Capture the cell that displays the provided text and extract its [X, Y] central coordinate. 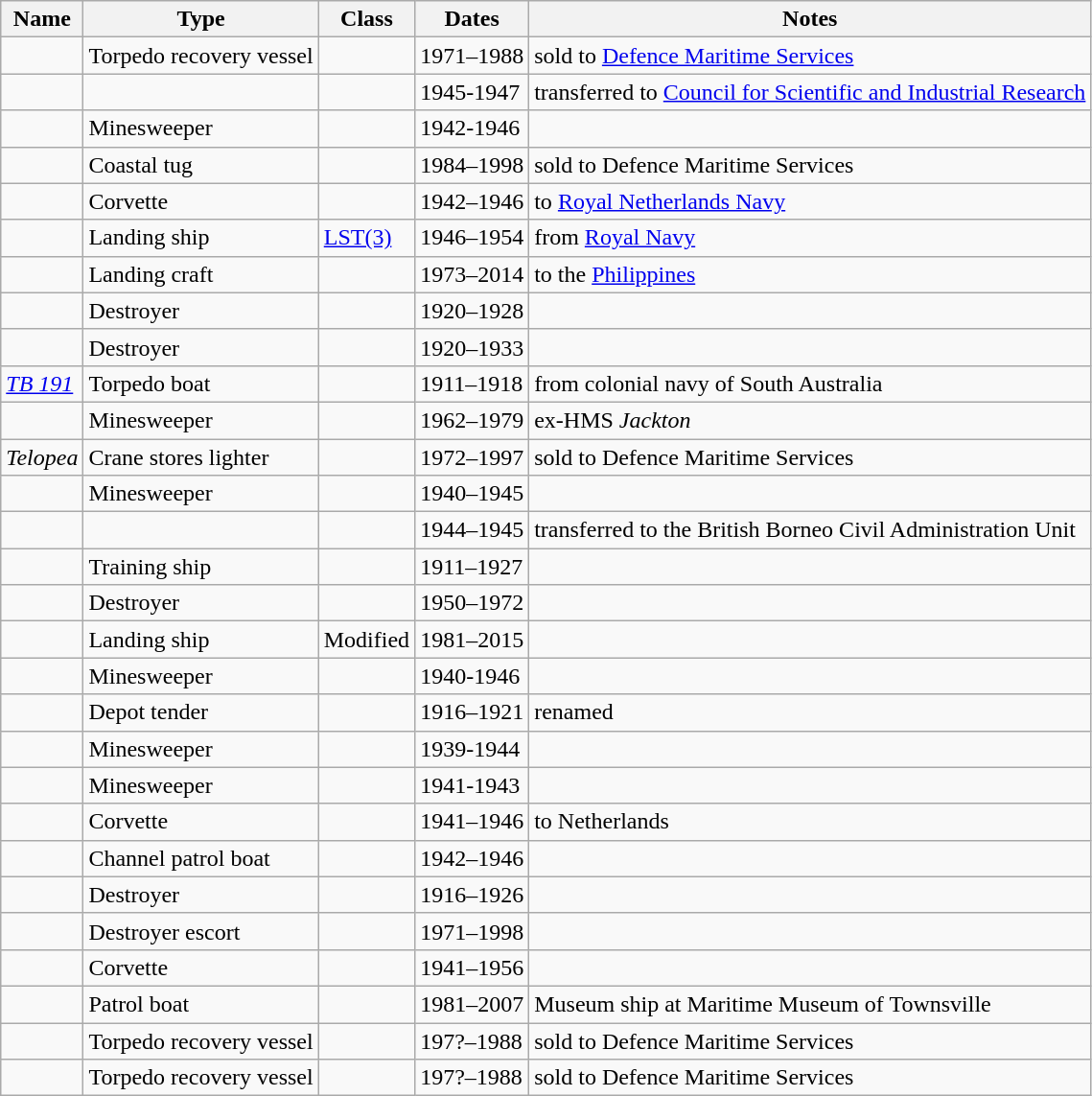
1971–1988 [472, 56]
Name [42, 19]
Telopea [42, 457]
1916–1921 [472, 712]
Dates [472, 19]
1944–1945 [472, 530]
Crane stores lighter [201, 457]
1971–1998 [472, 931]
transferred to Council for Scientific and Industrial Research [810, 92]
Channel patrol boat [201, 858]
Depot tender [201, 712]
1941–1956 [472, 968]
1939-1944 [472, 749]
1950–1972 [472, 603]
1941-1943 [472, 785]
LST(3) [366, 238]
transferred to the British Borneo Civil Administration Unit [810, 530]
Museum ship at Maritime Museum of Townsville [810, 1004]
Modified [366, 640]
1984–1998 [472, 165]
1981–2015 [472, 640]
1920–1928 [472, 311]
1940-1946 [472, 676]
1916–1926 [472, 895]
TB 191 [42, 384]
Landing craft [201, 274]
Torpedo boat [201, 384]
1945-1947 [472, 92]
Patrol boat [201, 1004]
1942-1946 [472, 128]
from Royal Navy [810, 238]
renamed [810, 712]
1972–1997 [472, 457]
1962–1979 [472, 420]
Type [201, 19]
to the Philippines [810, 274]
1941–1946 [472, 822]
1946–1954 [472, 238]
Training ship [201, 567]
1911–1927 [472, 567]
1920–1933 [472, 347]
1981–2007 [472, 1004]
1911–1918 [472, 384]
Destroyer escort [201, 931]
Notes [810, 19]
to Netherlands [810, 822]
Coastal tug [201, 165]
to Royal Netherlands Navy [810, 201]
1940–1945 [472, 494]
ex-HMS Jackton [810, 420]
from colonial navy of South Australia [810, 384]
Class [366, 19]
1973–2014 [472, 274]
